Detect which cell encompasses the target text, then output its [X, Y] center coordinate. 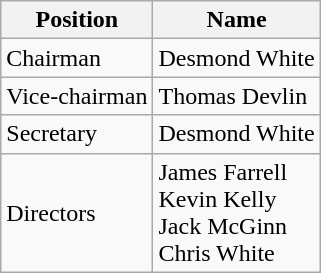
James FarrellKevin KellyJack McGinnChris White [236, 212]
Position [77, 20]
Name [236, 20]
Secretary [77, 134]
Vice-chairman [77, 96]
Directors [77, 212]
Chairman [77, 58]
Thomas Devlin [236, 96]
